Return [X, Y] of the center of cell containing provided text 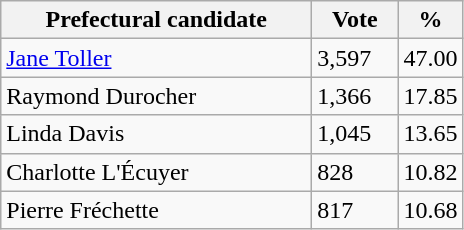
817 [355, 210]
Raymond Durocher [156, 96]
1,045 [355, 134]
Prefectural candidate [156, 20]
47.00 [430, 58]
3,597 [355, 58]
17.85 [430, 96]
828 [355, 172]
Charlotte L'Écuyer [156, 172]
Linda Davis [156, 134]
% [430, 20]
Jane Toller [156, 58]
Vote [355, 20]
10.68 [430, 210]
Pierre Fréchette [156, 210]
10.82 [430, 172]
13.65 [430, 134]
1,366 [355, 96]
